From the cell containing the given text, extract its center point as (X, Y) coordinate. 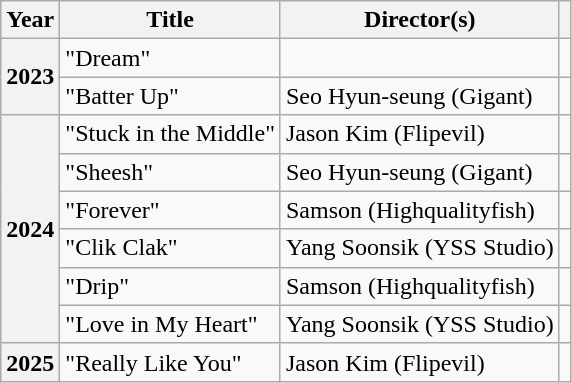
"Clik Clak" (170, 248)
"Drip" (170, 286)
"Sheesh" (170, 172)
Director(s) (420, 20)
"Love in My Heart" (170, 324)
"Stuck in the Middle" (170, 134)
Year (30, 20)
"Forever" (170, 210)
2025 (30, 362)
"Dream" (170, 58)
2024 (30, 229)
"Batter Up" (170, 96)
Title (170, 20)
2023 (30, 77)
"Really Like You" (170, 362)
